Detect which cell encompasses the target text, then output its [X, Y] center coordinate. 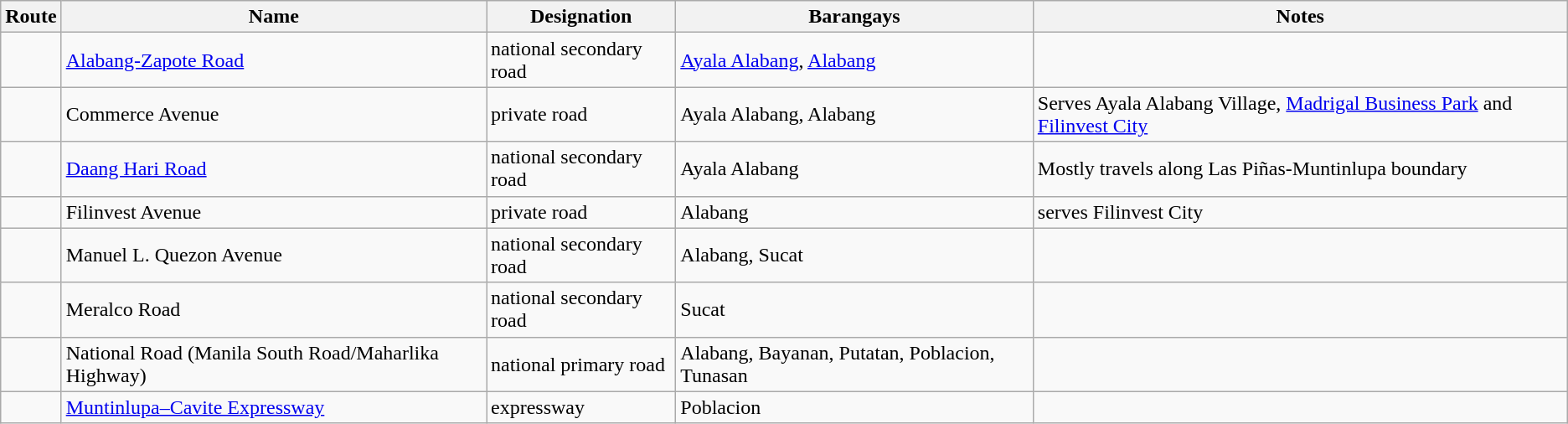
Designation [580, 17]
Serves Ayala Alabang Village, Madrigal Business Park and Filinvest City [1300, 114]
Muntinlupa–Cavite Expressway [273, 407]
Barangays [854, 17]
Poblacion [854, 407]
Alabang, Sucat [854, 255]
national primary road [580, 364]
Sucat [854, 310]
Alabang, Bayanan, Putatan, Poblacion, Tunasan [854, 364]
Name [273, 17]
Mostly travels along Las Piñas-Muntinlupa boundary [1300, 169]
Notes [1300, 17]
Meralco Road [273, 310]
Manuel L. Quezon Avenue [273, 255]
Commerce Avenue [273, 114]
Alabang [854, 212]
Daang Hari Road [273, 169]
expressway [580, 407]
National Road (Manila South Road/Maharlika Highway) [273, 364]
Alabang-Zapote Road [273, 60]
Ayala Alabang [854, 169]
serves Filinvest City [1300, 212]
Filinvest Avenue [273, 212]
Route [31, 17]
